Capture the cell that displays the provided text and extract its (x, y) central coordinate. 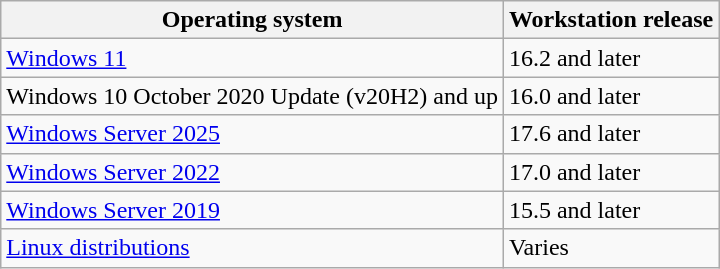
16.2 and later (610, 58)
Varies (610, 248)
Workstation release (610, 20)
Windows Server 2025 (252, 134)
Windows Server 2022 (252, 172)
Windows 10 October 2020 Update (v20H2) and up (252, 96)
Windows Server 2019 (252, 210)
17.6 and later (610, 134)
17.0 and later (610, 172)
Windows 11 (252, 58)
Operating system (252, 20)
Linux distributions (252, 248)
16.0 and later (610, 96)
15.5 and later (610, 210)
